Capture the cell that displays the provided text and extract its [x, y] central coordinate. 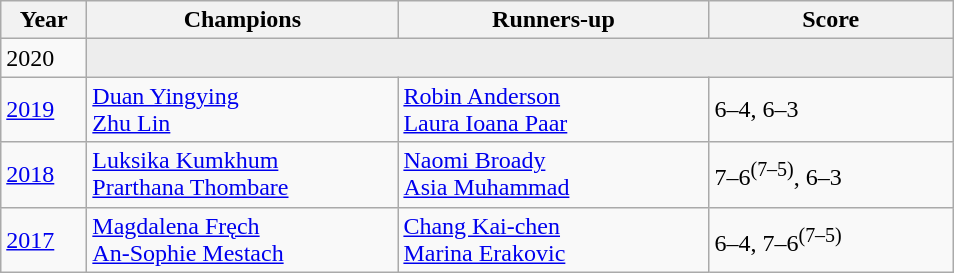
Luksika Kumkhum Prarthana Thombare [242, 174]
Magdalena Fręch An-Sophie Mestach [242, 240]
Naomi Broady Asia Muhammad [554, 174]
2020 [44, 58]
2018 [44, 174]
6–4, 6–3 [831, 110]
Year [44, 20]
Duan Yingying Zhu Lin [242, 110]
6–4, 7–6(7–5) [831, 240]
7–6(7–5), 6–3 [831, 174]
Chang Kai-chen Marina Erakovic [554, 240]
Robin Anderson Laura Ioana Paar [554, 110]
2017 [44, 240]
Score [831, 20]
Runners-up [554, 20]
Champions [242, 20]
2019 [44, 110]
